Locate the cell with the specified text and output its [x, y] center coordinate. 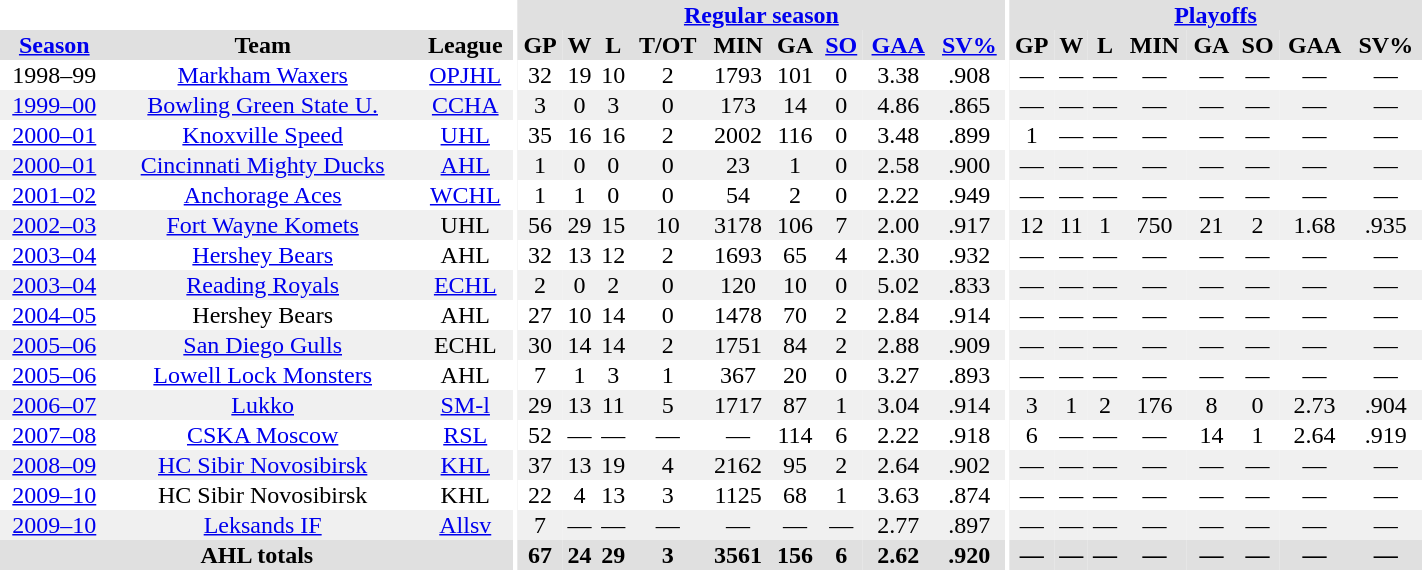
2001–02 [54, 195]
3.27 [898, 375]
CCHA [466, 105]
.874 [969, 495]
RSL [466, 435]
.893 [969, 375]
35 [540, 135]
27 [540, 315]
SM-l [466, 405]
3.63 [898, 495]
3.38 [898, 75]
1125 [738, 495]
.904 [1386, 405]
2004–05 [54, 315]
24 [580, 555]
3.04 [898, 405]
.919 [1386, 435]
1751 [738, 345]
5.02 [898, 285]
T/OT [668, 45]
Knoxville Speed [263, 135]
Lowell Lock Monsters [263, 375]
1793 [738, 75]
Leksands IF [263, 525]
1998–99 [54, 75]
2.30 [898, 255]
2002–03 [54, 225]
.908 [969, 75]
Reading Royals [263, 285]
68 [796, 495]
Markham Waxers [263, 75]
1717 [738, 405]
22 [540, 495]
2.62 [898, 555]
84 [796, 345]
Team [263, 45]
2006–07 [54, 405]
.935 [1386, 225]
2.00 [898, 225]
1478 [738, 315]
.909 [969, 345]
750 [1154, 225]
3.48 [898, 135]
95 [796, 465]
Lukko [263, 405]
4.86 [898, 105]
Fort Wayne Komets [263, 225]
Allsv [466, 525]
3561 [738, 555]
70 [796, 315]
176 [1154, 405]
Playoffs [1216, 15]
114 [796, 435]
1999–00 [54, 105]
San Diego Gulls [263, 345]
2.73 [1314, 405]
.902 [969, 465]
367 [738, 375]
.865 [969, 105]
.917 [969, 225]
.900 [969, 165]
.899 [969, 135]
116 [796, 135]
23 [738, 165]
2.84 [898, 315]
2008–09 [54, 465]
Bowling Green State U. [263, 105]
173 [738, 105]
87 [796, 405]
120 [738, 285]
56 [540, 225]
15 [613, 225]
2.58 [898, 165]
WCHL [466, 195]
8 [1212, 405]
.918 [969, 435]
2002 [738, 135]
106 [796, 225]
20 [796, 375]
.920 [969, 555]
101 [796, 75]
.949 [969, 195]
1.68 [1314, 225]
156 [796, 555]
.932 [969, 255]
67 [540, 555]
OPJHL [466, 75]
21 [1212, 225]
League [466, 45]
.833 [969, 285]
2007–08 [54, 435]
37 [540, 465]
CSKA Moscow [263, 435]
2162 [738, 465]
54 [738, 195]
2.88 [898, 345]
.897 [969, 525]
5 [668, 405]
Regular season [761, 15]
Season [54, 45]
1693 [738, 255]
Anchorage Aces [263, 195]
65 [796, 255]
30 [540, 345]
52 [540, 435]
3178 [738, 225]
Cincinnati Mighty Ducks [263, 165]
2.77 [898, 525]
AHL totals [257, 555]
